From the cell containing the given text, extract its center point as [x, y] coordinate. 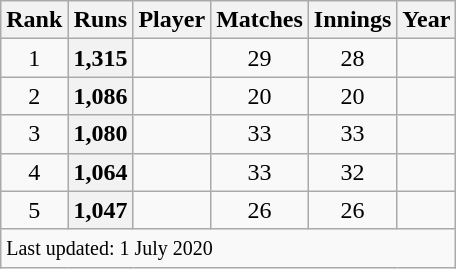
1,080 [100, 134]
Rank [34, 20]
32 [352, 172]
5 [34, 210]
Innings [352, 20]
29 [260, 58]
1,315 [100, 58]
1,064 [100, 172]
28 [352, 58]
Runs [100, 20]
Player [172, 20]
Year [426, 20]
1 [34, 58]
1,086 [100, 96]
3 [34, 134]
Matches [260, 20]
4 [34, 172]
1,047 [100, 210]
2 [34, 96]
Last updated: 1 July 2020 [228, 248]
